From the cell containing the given text, extract its center point as (x, y) coordinate. 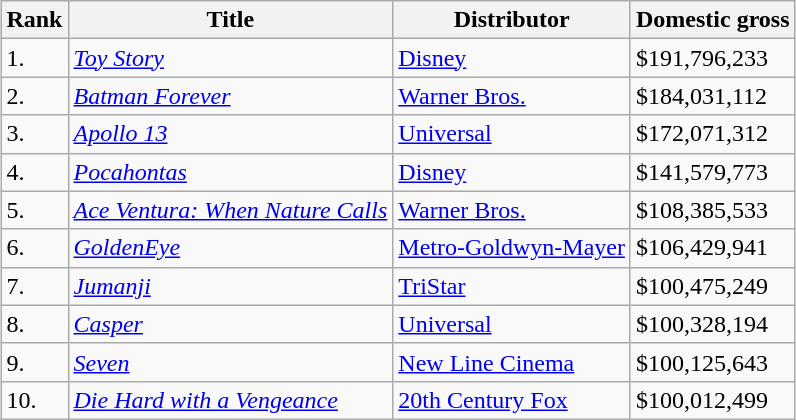
8. (34, 324)
10. (34, 400)
$100,125,643 (712, 362)
Batman Forever (230, 96)
6. (34, 248)
Toy Story (230, 58)
9. (34, 362)
Pocahontas (230, 172)
4. (34, 172)
Apollo 13 (230, 134)
$106,429,941 (712, 248)
$172,071,312 (712, 134)
Domestic gross (712, 20)
$100,328,194 (712, 324)
TriStar (512, 286)
GoldenEye (230, 248)
1. (34, 58)
5. (34, 210)
Die Hard with a Vengeance (230, 400)
20th Century Fox (512, 400)
Jumanji (230, 286)
2. (34, 96)
Rank (34, 20)
Seven (230, 362)
$184,031,112 (712, 96)
3. (34, 134)
Casper (230, 324)
Distributor (512, 20)
$100,475,249 (712, 286)
Ace Ventura: When Nature Calls (230, 210)
Title (230, 20)
$100,012,499 (712, 400)
$191,796,233 (712, 58)
7. (34, 286)
$141,579,773 (712, 172)
$108,385,533 (712, 210)
New Line Cinema (512, 362)
Metro-Goldwyn-Mayer (512, 248)
